Search for the cell housing the specified text and yield its [X, Y] center coordinate. 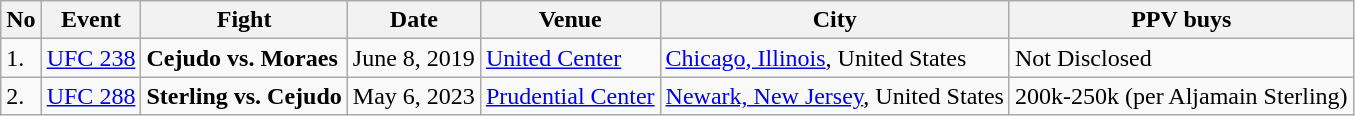
200k-250k (per Aljamain Sterling) [1181, 96]
Not Disclosed [1181, 58]
City [834, 20]
United Center [570, 58]
Chicago, Illinois, United States [834, 58]
May 6, 2023 [414, 96]
June 8, 2019 [414, 58]
Prudential Center [570, 96]
Sterling vs. Cejudo [244, 96]
Event [91, 20]
2. [21, 96]
Newark, New Jersey, United States [834, 96]
UFC 288 [91, 96]
Venue [570, 20]
UFC 238 [91, 58]
Fight [244, 20]
Date [414, 20]
1. [21, 58]
Cejudo vs. Moraes [244, 58]
No [21, 20]
PPV buys [1181, 20]
